Find where the given text appears and provide that cell's center as [X, Y] coordinate. 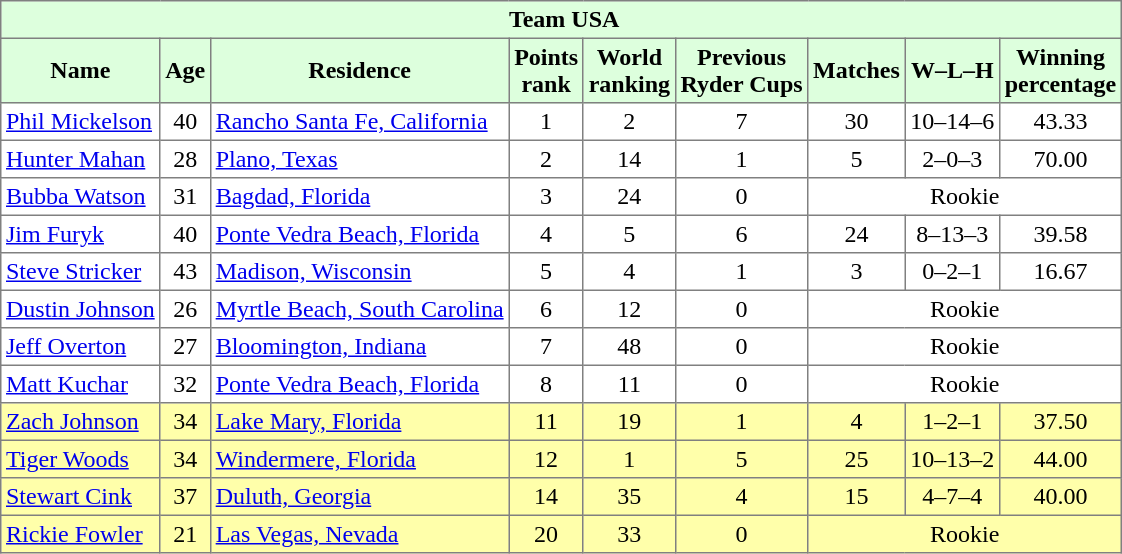
Stewart Cink [80, 497]
40.00 [1060, 497]
Zach Johnson [80, 422]
Pointsrank [546, 70]
16.67 [1060, 272]
2–0–3 [952, 159]
27 [185, 347]
10–14–6 [952, 122]
Myrtle Beach, South Carolina [359, 309]
Bubba Watson [80, 197]
37.50 [1060, 422]
8–13–3 [952, 234]
32 [185, 384]
4–7–4 [952, 497]
Bloomington, Indiana [359, 347]
Rickie Fowler [80, 534]
33 [629, 534]
28 [185, 159]
37 [185, 497]
44.00 [1060, 459]
43 [185, 272]
Tiger Woods [80, 459]
39.58 [1060, 234]
Plano, Texas [359, 159]
10–13–2 [952, 459]
31 [185, 197]
19 [629, 422]
Jim Furyk [80, 234]
Lake Mary, Florida [359, 422]
20 [546, 534]
Steve Stricker [80, 272]
Residence [359, 70]
Windermere, Florida [359, 459]
25 [856, 459]
Madison, Wisconsin [359, 272]
Name [80, 70]
Rancho Santa Fe, California [359, 122]
70.00 [1060, 159]
Age [185, 70]
30 [856, 122]
Las Vegas, Nevada [359, 534]
Team USA [562, 20]
Worldranking [629, 70]
Phil Mickelson [80, 122]
Matt Kuchar [80, 384]
1–2–1 [952, 422]
W–L–H [952, 70]
35 [629, 497]
21 [185, 534]
Duluth, Georgia [359, 497]
15 [856, 497]
8 [546, 384]
0–2–1 [952, 272]
Hunter Mahan [80, 159]
PreviousRyder Cups [742, 70]
Jeff Overton [80, 347]
Bagdad, Florida [359, 197]
Dustin Johnson [80, 309]
Matches [856, 70]
43.33 [1060, 122]
48 [629, 347]
26 [185, 309]
Winningpercentage [1060, 70]
